Detect which cell encompasses the target text, then output its [x, y] center coordinate. 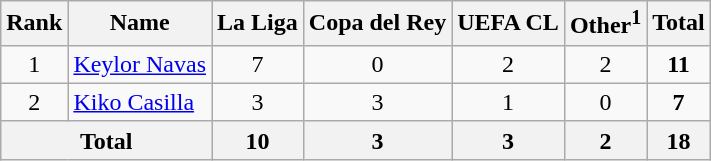
Name [140, 24]
Copa del Rey [377, 24]
Kiko Casilla [140, 102]
11 [679, 64]
Rank [34, 24]
La Liga [258, 24]
18 [679, 140]
10 [258, 140]
Keylor Navas [140, 64]
UEFA CL [508, 24]
Other1 [605, 24]
